Return the [X, Y] coordinate for the center point of the cell that contains the specified text.  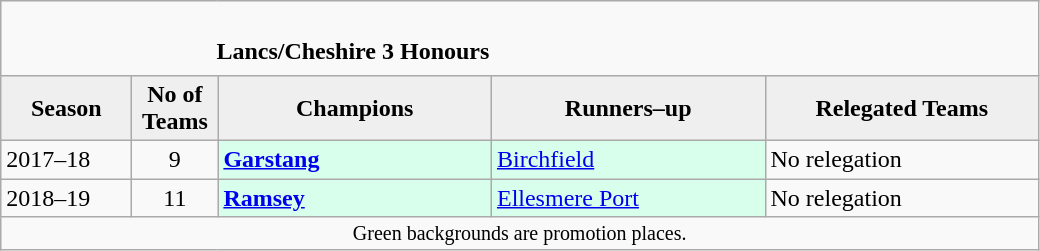
No of Teams [175, 108]
Runners–up [628, 108]
Birchfield [628, 159]
Season [66, 108]
Champions [355, 108]
2017–18 [66, 159]
Garstang [355, 159]
9 [175, 159]
11 [175, 197]
Ramsey [355, 197]
2018–19 [66, 197]
Relegated Teams [902, 108]
Ellesmere Port [628, 197]
Green backgrounds are promotion places. [520, 234]
